For the text-containing cell, return its midpoint in (x, y) coordinate format. 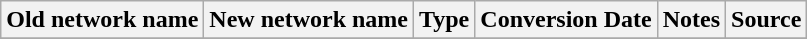
Old network name (102, 20)
Conversion Date (566, 20)
Notes (691, 20)
Source (766, 20)
New network name (309, 20)
Type (444, 20)
